From the cell containing the given text, extract its center point as (x, y) coordinate. 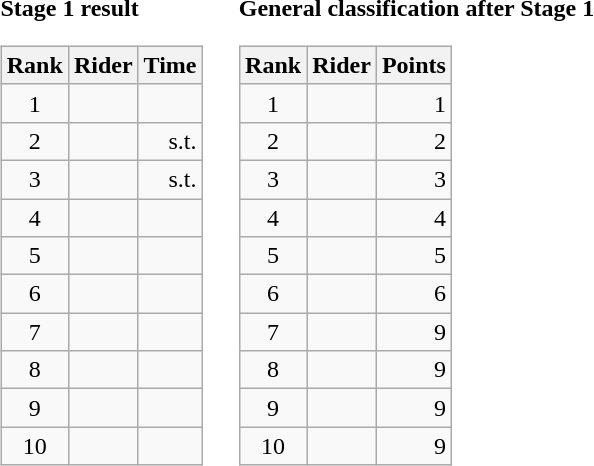
Time (170, 65)
Points (414, 65)
